Scan for the cell matching the given text and deliver its [X, Y] coordinate at center. 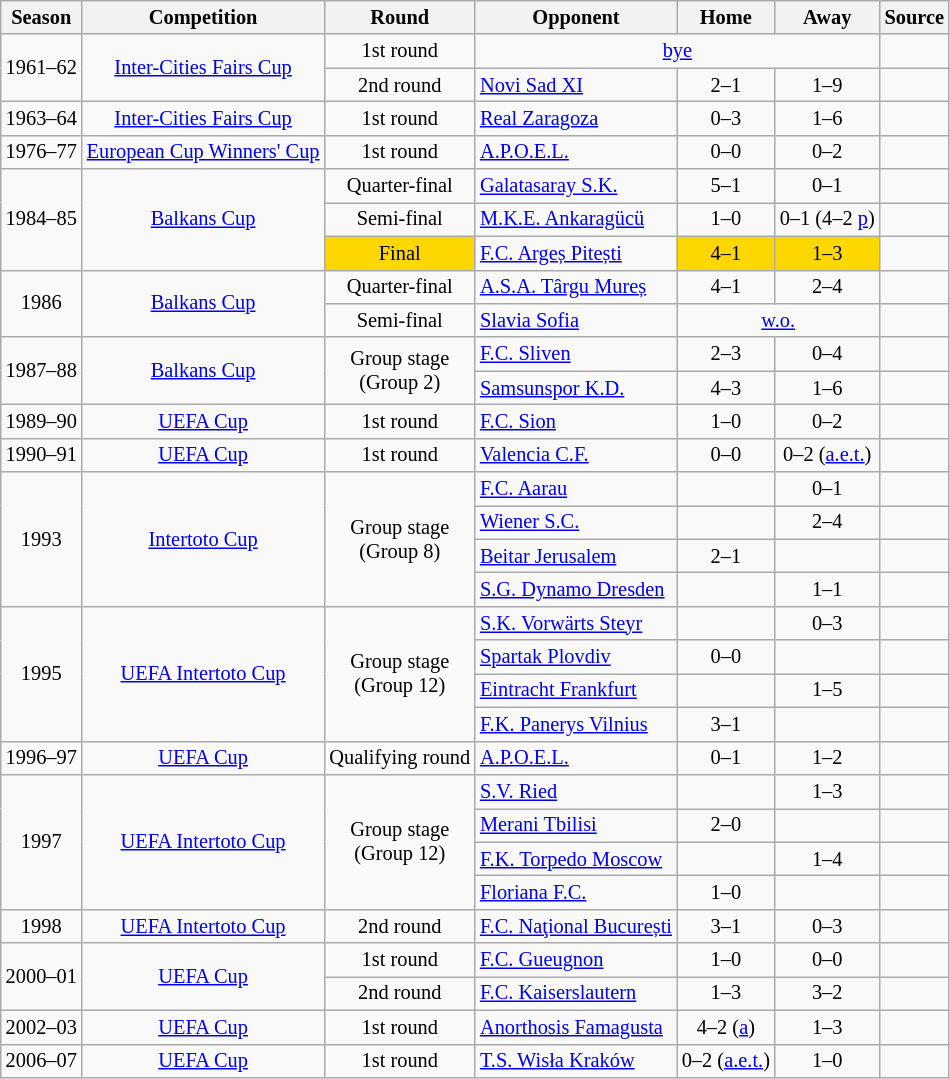
1995 [42, 674]
1984–85 [42, 220]
European Cup Winners' Cup [204, 152]
Valencia C.F. [576, 455]
1986 [42, 304]
F.C. Kaiserslautern [576, 994]
w.o. [778, 321]
Wiener S.C. [576, 523]
1993 [42, 540]
F.K. Panerys Vilnius [576, 725]
1–9 [828, 85]
Real Zaragoza [576, 119]
1963–64 [42, 119]
Beitar Jerusalem [576, 556]
3–2 [828, 994]
Intertoto Cup [204, 540]
A.S.A. Târgu Mureș [576, 287]
Anorthosis Famagusta [576, 1027]
2006–07 [42, 1061]
F.C. Aarau [576, 489]
Season [42, 18]
2002–03 [42, 1027]
Home [726, 18]
F.C. Naţional București [576, 926]
1996–97 [42, 758]
1–4 [828, 859]
Floriana F.C. [576, 893]
Final [400, 253]
0–4 [828, 354]
S.K. Vorwärts Steyr [576, 624]
2–0 [726, 825]
F.C. Sliven [576, 354]
2–3 [726, 354]
Round [400, 18]
Slavia Sofia [576, 321]
M.K.E. Ankaragücü [576, 220]
1–5 [828, 691]
Competition [204, 18]
1976–77 [42, 152]
Qualifying round [400, 758]
Group stage(Group 2) [400, 370]
Group stage(Group 8) [400, 540]
1989–90 [42, 422]
Galatasaray S.K. [576, 186]
4–2 (a) [726, 1027]
T.S. Wisła Kraków [576, 1061]
4–3 [726, 388]
Spartak Plovdiv [576, 657]
F.C. Sion [576, 422]
S.V. Ried [576, 792]
1990–91 [42, 455]
S.G. Dynamo Dresden [576, 590]
1–1 [828, 590]
Opponent [576, 18]
0–1 (4–2 p) [828, 220]
Eintracht Frankfurt [576, 691]
Merani Tbilisi [576, 825]
1–2 [828, 758]
bye [678, 51]
1997 [42, 842]
1998 [42, 926]
1987–88 [42, 370]
F.C. Gueugnon [576, 960]
F.C. Argeș Pitești [576, 253]
5–1 [726, 186]
Samsunspor K.D. [576, 388]
Away [828, 18]
2000–01 [42, 976]
Novi Sad XI [576, 85]
1961–62 [42, 68]
Source [914, 18]
F.K. Torpedo Moscow [576, 859]
